Extract the [X, Y] coordinate from the center of the cell holding the provided text.  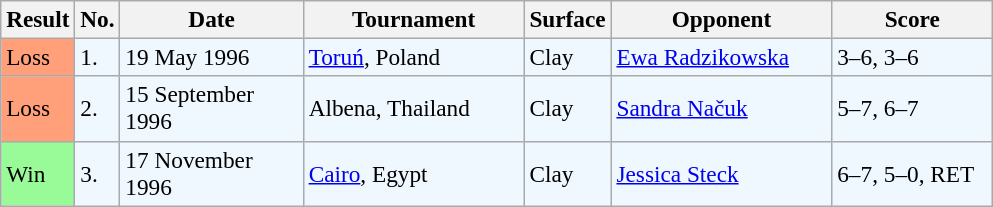
Result [38, 19]
Opponent [722, 19]
1. [98, 57]
Jessica Steck [722, 174]
Score [912, 19]
Toruń, Poland [414, 57]
3. [98, 174]
17 November 1996 [212, 174]
Win [38, 174]
3–6, 3–6 [912, 57]
Tournament [414, 19]
19 May 1996 [212, 57]
Surface [568, 19]
15 September 1996 [212, 108]
6–7, 5–0, RET [912, 174]
Albena, Thailand [414, 108]
Sandra Načuk [722, 108]
2. [98, 108]
Date [212, 19]
No. [98, 19]
Cairo, Egypt [414, 174]
5–7, 6–7 [912, 108]
Ewa Radzikowska [722, 57]
